Extract the [X, Y] coordinate from the center of the cell holding the provided text.  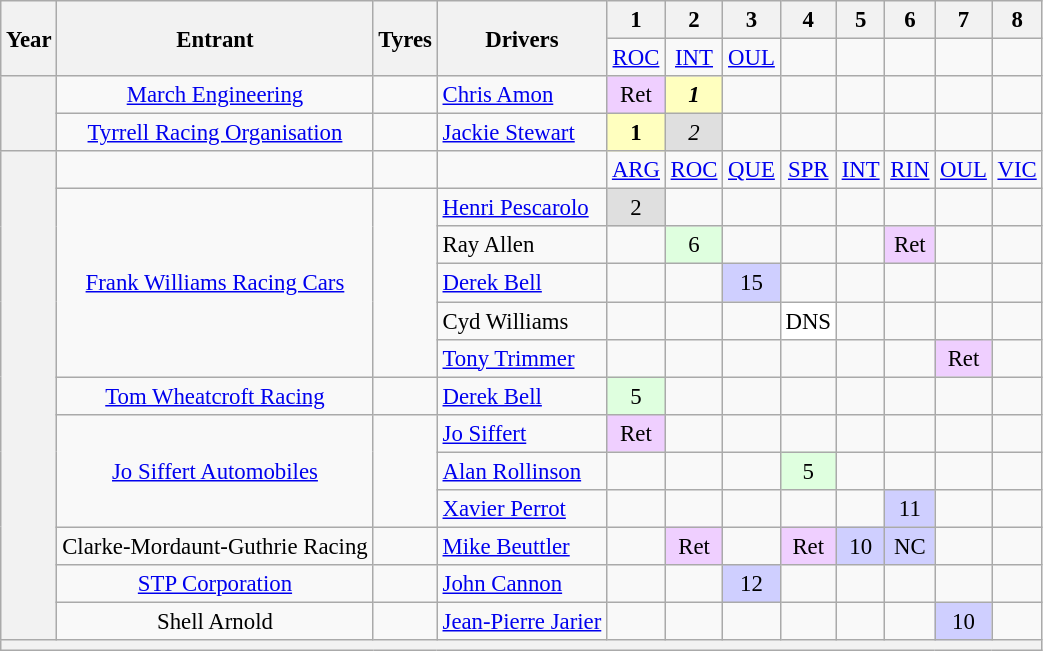
Chris Amon [522, 95]
SPR [808, 170]
Xavier Perrot [522, 509]
Frank Williams Racing Cars [215, 283]
March Engineering [215, 95]
Jean-Pierre Jarier [522, 621]
DNS [808, 321]
3 [752, 20]
8 [1017, 20]
11 [910, 509]
Jackie Stewart [522, 133]
Drivers [522, 38]
VIC [1017, 170]
Tyres [405, 38]
7 [964, 20]
QUE [752, 170]
Entrant [215, 38]
RIN [910, 170]
Clarke-Mordaunt-Guthrie Racing [215, 546]
Jo Siffert [522, 433]
Ray Allen [522, 245]
Jo Siffert Automobiles [215, 470]
Henri Pescarolo [522, 208]
Shell Arnold [215, 621]
Year [29, 38]
Cyd Williams [522, 321]
15 [752, 283]
Tony Trimmer [522, 358]
STP Corporation [215, 584]
NC [910, 546]
Alan Rollinson [522, 471]
12 [752, 584]
John Cannon [522, 584]
Mike Beuttler [522, 546]
ARG [636, 170]
Tom Wheatcroft Racing [215, 396]
Tyrrell Racing Organisation [215, 133]
4 [808, 20]
